Locate the cell with the specified text and output its [x, y] center coordinate. 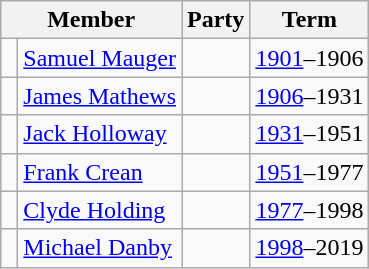
1906–1931 [310, 96]
Frank Crean [100, 172]
Term [310, 20]
1977–1998 [310, 210]
Clyde Holding [100, 210]
Michael Danby [100, 248]
1931–1951 [310, 134]
1951–1977 [310, 172]
Jack Holloway [100, 134]
Samuel Mauger [100, 58]
1998–2019 [310, 248]
James Mathews [100, 96]
Member [92, 20]
1901–1906 [310, 58]
Party [216, 20]
